Extract the (X, Y) coordinate from the center of the cell holding the provided text.  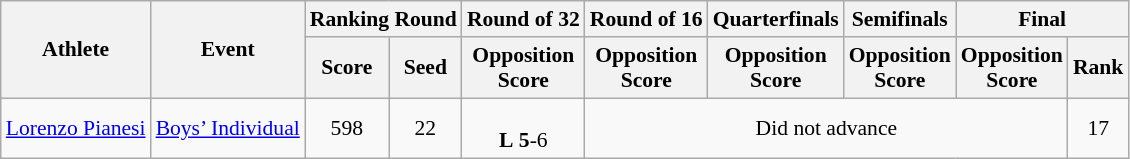
Round of 16 (646, 19)
Quarterfinals (776, 19)
Round of 32 (524, 19)
L 5-6 (524, 128)
17 (1098, 128)
Final (1042, 19)
Semifinals (900, 19)
Ranking Round (384, 19)
22 (426, 128)
Did not advance (826, 128)
598 (347, 128)
Athlete (76, 50)
Event (228, 50)
Rank (1098, 68)
Boys’ Individual (228, 128)
Seed (426, 68)
Lorenzo Pianesi (76, 128)
Score (347, 68)
